Find where the given text appears and provide that cell's center as [x, y] coordinate. 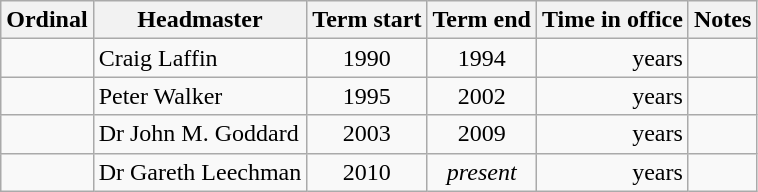
present [482, 172]
Dr John M. Goddard [200, 134]
Term end [482, 20]
1994 [482, 58]
2010 [367, 172]
Peter Walker [200, 96]
Term start [367, 20]
2003 [367, 134]
Dr Gareth Leechman [200, 172]
2002 [482, 96]
Craig Laffin [200, 58]
Ordinal [47, 20]
1995 [367, 96]
Headmaster [200, 20]
Time in office [612, 20]
2009 [482, 134]
1990 [367, 58]
Notes [722, 20]
